Return [X, Y] of the center of cell containing provided text 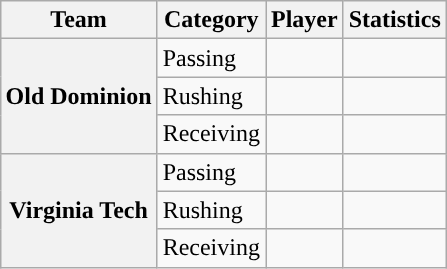
Virginia Tech [78, 210]
Player [305, 20]
Statistics [394, 20]
Team [78, 20]
Old Dominion [78, 96]
Category [211, 20]
